Return the [x, y] coordinate for the center point of the cell that contains the specified text.  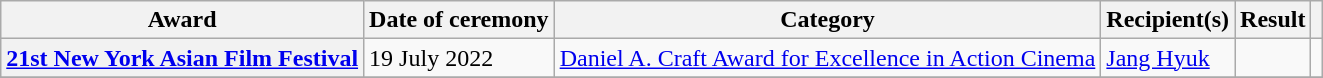
21st New York Asian Film Festival [182, 58]
Award [182, 20]
Date of ceremony [460, 20]
Jang Hyuk [1168, 58]
Category [828, 20]
Result [1273, 20]
Recipient(s) [1168, 20]
Daniel A. Craft Award for Excellence in Action Cinema [828, 58]
19 July 2022 [460, 58]
